Locate the cell with the specified text and output its (X, Y) center coordinate. 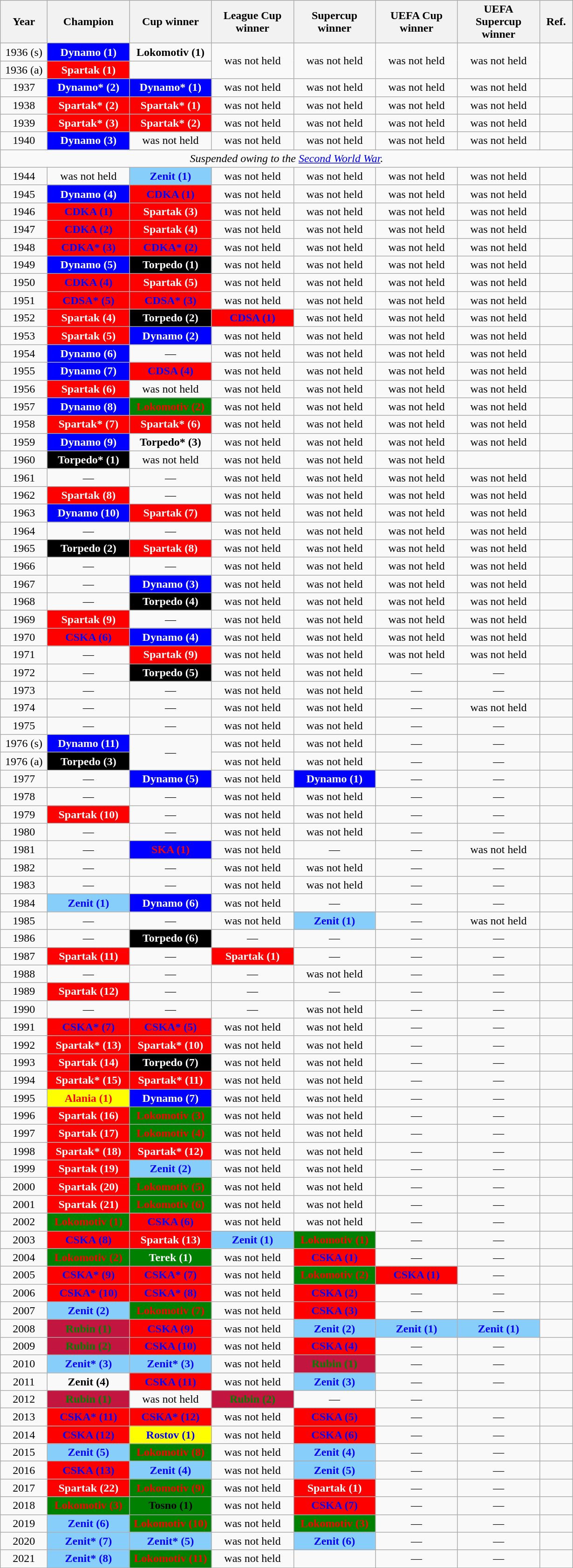
Lokomotiv (9) (171, 1488)
1950 (24, 283)
Lokomotiv (8) (171, 1453)
1994 (24, 1080)
1954 (24, 353)
Spartak* (7) (89, 424)
2012 (24, 1399)
CSKA (12) (89, 1435)
CSKA (2) (334, 1293)
Lokomotiv (10) (171, 1523)
1956 (24, 389)
2001 (24, 1204)
Lokomotiv (6) (171, 1204)
Spartak (17) (89, 1134)
Torpedo* (1) (89, 460)
Lokomotiv (11) (171, 1559)
1998 (24, 1151)
Supercup winner (334, 22)
Dynamo (11) (89, 743)
1992 (24, 1045)
CSKA (13) (89, 1470)
CDKA* (2) (171, 247)
SKA (1) (171, 850)
Suspended owing to the Second World War. (286, 158)
Spartak* (6) (171, 424)
1976 (s) (24, 743)
1985 (24, 921)
1986 (24, 938)
Spartak* (3) (89, 123)
1940 (24, 141)
Torpedo (3) (89, 761)
2013 (24, 1417)
Terek (1) (171, 1257)
1945 (24, 194)
2002 (24, 1222)
2009 (24, 1346)
CSKA* (5) (171, 1027)
1980 (24, 832)
Dynamo* (2) (89, 88)
CDSA (4) (171, 371)
1987 (24, 956)
1976 (a) (24, 761)
Zenit (3) (334, 1382)
Zenit* (5) (171, 1541)
CDKA (2) (89, 229)
1946 (24, 211)
1990 (24, 1009)
1948 (24, 247)
1975 (24, 726)
1958 (24, 424)
CDSA (1) (252, 318)
2015 (24, 1453)
1988 (24, 974)
CSKA* (10) (89, 1293)
1938 (24, 105)
Spartak (13) (171, 1240)
Torpedo (7) (171, 1062)
Dynamo* (1) (171, 88)
CSKA (11) (171, 1382)
League Cup winner (252, 22)
1966 (24, 566)
Zenit* (7) (89, 1541)
Year (24, 22)
Spartak* (15) (89, 1080)
1961 (24, 477)
1936 (a) (24, 70)
Lokomotiv (7) (171, 1310)
Spartak (12) (89, 991)
1970 (24, 637)
1999 (24, 1169)
CSKA (8) (89, 1240)
1969 (24, 619)
1989 (24, 991)
1967 (24, 584)
2017 (24, 1488)
Spartak* (1) (171, 105)
Torpedo* (3) (171, 442)
Torpedo (4) (171, 602)
1963 (24, 513)
2005 (24, 1275)
UEFA Supercup winner (498, 22)
Spartak (7) (171, 513)
Lokomotiv (4) (171, 1134)
1957 (24, 407)
Torpedo (6) (171, 938)
CSKA* (9) (89, 1275)
CDSA* (5) (89, 300)
2003 (24, 1240)
2018 (24, 1506)
1973 (24, 690)
Torpedo (1) (171, 265)
1947 (24, 229)
Rostov (1) (171, 1435)
1955 (24, 371)
CSKA (9) (171, 1328)
CDKA* (3) (89, 247)
Ref. (556, 22)
1951 (24, 300)
Spartak (19) (89, 1169)
1960 (24, 460)
CSKA* (12) (171, 1417)
1972 (24, 672)
Dynamo (10) (89, 513)
Spartak (14) (89, 1062)
1971 (24, 655)
1977 (24, 779)
1949 (24, 265)
UEFA Cup winner (416, 22)
1979 (24, 815)
1968 (24, 602)
1964 (24, 530)
Spartak* (10) (171, 1045)
Champion (89, 22)
1984 (24, 903)
2021 (24, 1559)
2016 (24, 1470)
1936 (s) (24, 52)
2011 (24, 1382)
Torpedo (5) (171, 672)
CSKA* (8) (171, 1293)
CSKA* (11) (89, 1417)
Spartak (6) (89, 389)
CSKA (7) (334, 1506)
1991 (24, 1027)
1997 (24, 1134)
Spartak* (18) (89, 1151)
1996 (24, 1116)
Spartak (21) (89, 1204)
2008 (24, 1328)
2020 (24, 1541)
CDKA (4) (89, 283)
CSKA (4) (334, 1346)
Lokomotiv (5) (171, 1187)
1981 (24, 850)
Spartak* (13) (89, 1045)
Alania (1) (89, 1098)
1993 (24, 1062)
2000 (24, 1187)
Dynamo (8) (89, 407)
Dynamo (2) (171, 336)
Tosno (1) (171, 1506)
CSKA (3) (334, 1310)
1962 (24, 495)
CSKA (10) (171, 1346)
2004 (24, 1257)
Spartak* (11) (171, 1080)
Spartak (22) (89, 1488)
2007 (24, 1310)
1953 (24, 336)
2006 (24, 1293)
2019 (24, 1523)
1937 (24, 88)
Spartak (10) (89, 815)
Spartak (3) (171, 211)
1974 (24, 708)
Spartak (20) (89, 1187)
2014 (24, 1435)
Spartak (16) (89, 1116)
CSKA (5) (334, 1417)
Spartak (11) (89, 956)
1983 (24, 885)
Dynamo (9) (89, 442)
1965 (24, 549)
1944 (24, 176)
1982 (24, 868)
Cup winner (171, 22)
1978 (24, 796)
Spartak* (12) (171, 1151)
2010 (24, 1364)
Zenit* (8) (89, 1559)
CDSA* (3) (171, 300)
1959 (24, 442)
1952 (24, 318)
1939 (24, 123)
1995 (24, 1098)
